Output the (X, Y) coordinate of the center of the cell containing the given text.  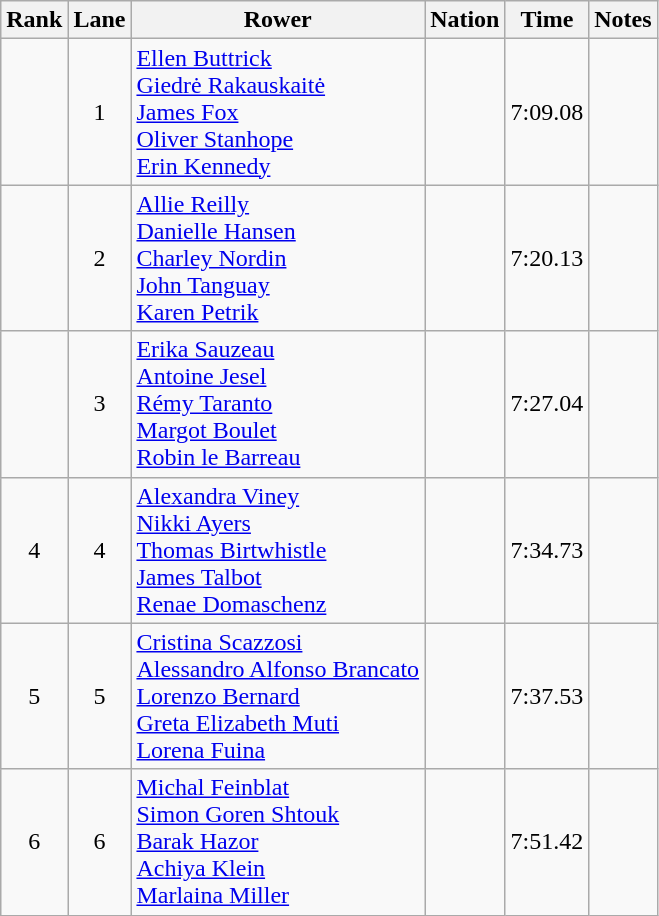
Rank (34, 20)
7:20.13 (547, 258)
Nation (465, 20)
Rower (278, 20)
Erika SauzeauAntoine JeselRémy TarantoMargot BouletRobin le Barreau (278, 404)
Time (547, 20)
7:27.04 (547, 404)
3 (100, 404)
7:09.08 (547, 112)
7:51.42 (547, 842)
Notes (623, 20)
1 (100, 112)
Michal FeinblatSimon Goren ShtoukBarak HazorAchiya KleinMarlaina Miller (278, 842)
Ellen ButtrickGiedrė RakauskaitėJames FoxOliver StanhopeErin Kennedy (278, 112)
Cristina ScazzosiAlessandro Alfonso BrancatoLorenzo BernardGreta Elizabeth MutiLorena Fuina (278, 696)
Allie ReillyDanielle HansenCharley NordinJohn TanguayKaren Petrik (278, 258)
7:34.73 (547, 550)
2 (100, 258)
Lane (100, 20)
7:37.53 (547, 696)
Alexandra VineyNikki AyersThomas BirtwhistleJames TalbotRenae Domaschenz (278, 550)
